For the text-containing cell, return its midpoint in [X, Y] coordinate format. 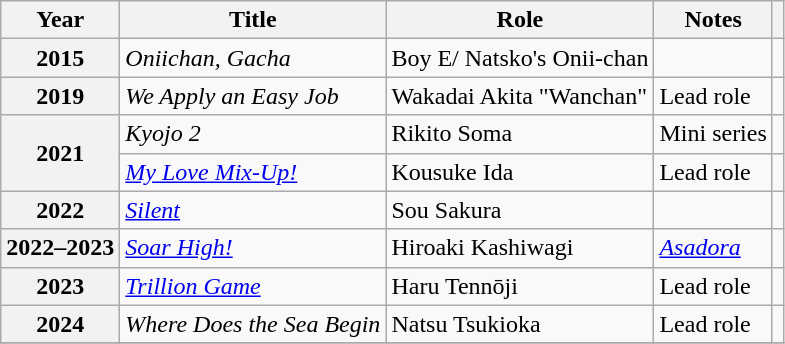
2021 [60, 153]
Trillion Game [253, 286]
My Love Mix-Up! [253, 172]
2019 [60, 96]
Natsu Tsukioka [520, 324]
Haru Tennōji [520, 286]
Wakadai Akita "Wanchan" [520, 96]
2022 [60, 210]
Notes [713, 20]
Silent [253, 210]
Kyojo 2 [253, 134]
Mini series [713, 134]
2015 [60, 58]
Year [60, 20]
2022–2023 [60, 248]
2024 [60, 324]
Kousuke Ida [520, 172]
Sou Sakura [520, 210]
We Apply an Easy Job [253, 96]
Hiroaki Kashiwagi [520, 248]
Role [520, 20]
Boy E/ Natsko's Onii-chan [520, 58]
Where Does the Sea Begin [253, 324]
2023 [60, 286]
Asadora [713, 248]
Title [253, 20]
Soar High! [253, 248]
Rikito Soma [520, 134]
Oniichan, Gacha [253, 58]
